Provide the (X, Y) coordinate of the cell's center where the given text is located.  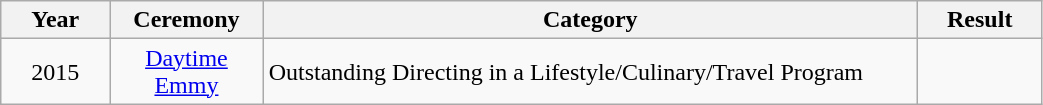
Result (980, 20)
Daytime Emmy (186, 72)
Outstanding Directing in a Lifestyle/Culinary/Travel Program (590, 72)
Year (56, 20)
2015 (56, 72)
Category (590, 20)
Ceremony (186, 20)
